Return (X, Y) of the center of cell containing provided text 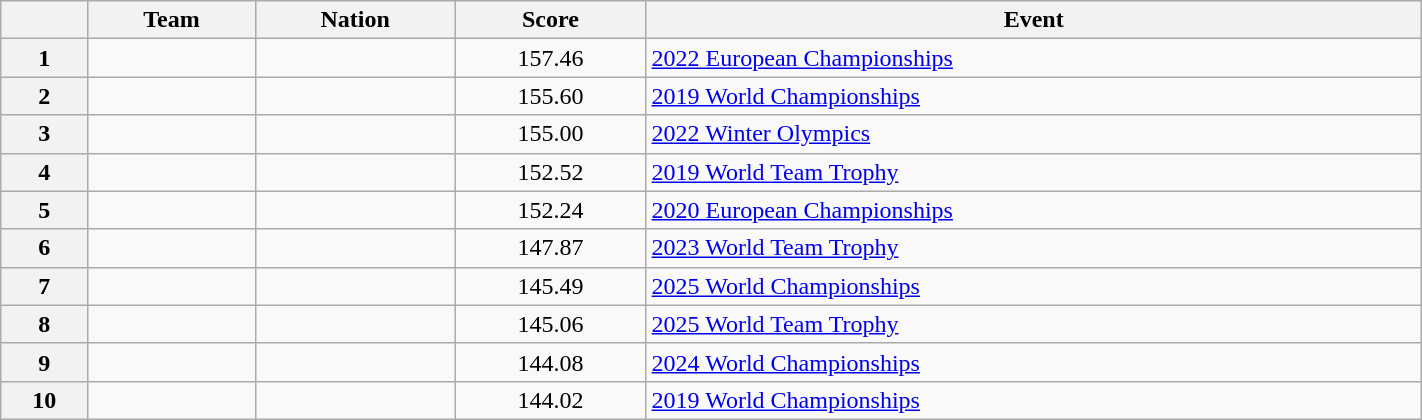
2 (44, 96)
147.87 (550, 248)
9 (44, 362)
7 (44, 286)
2024 World Championships (1034, 362)
145.49 (550, 286)
2020 European Championships (1034, 210)
2025 World Championships (1034, 286)
3 (44, 134)
144.08 (550, 362)
152.24 (550, 210)
2022 European Championships (1034, 58)
155.00 (550, 134)
152.52 (550, 172)
6 (44, 248)
10 (44, 400)
5 (44, 210)
Nation (355, 20)
Team (172, 20)
155.60 (550, 96)
2025 World Team Trophy (1034, 324)
Event (1034, 20)
145.06 (550, 324)
2022 Winter Olympics (1034, 134)
8 (44, 324)
2023 World Team Trophy (1034, 248)
Score (550, 20)
1 (44, 58)
157.46 (550, 58)
2019 World Team Trophy (1034, 172)
144.02 (550, 400)
4 (44, 172)
